Provide the [X, Y] coordinate of the cell's center where the given text is located.  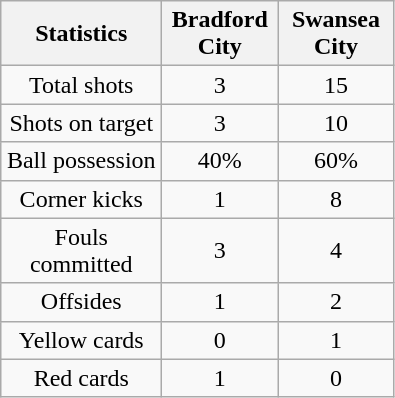
4 [336, 250]
Statistics [82, 34]
Shots on target [82, 123]
10 [336, 123]
40% [220, 161]
Total shots [82, 85]
Swansea City [336, 34]
8 [336, 199]
Bradford City [220, 34]
15 [336, 85]
2 [336, 302]
Yellow cards [82, 340]
60% [336, 161]
Offsides [82, 302]
Fouls committed [82, 250]
Corner kicks [82, 199]
Red cards [82, 378]
Ball possession [82, 161]
